Capture the cell that displays the provided text and extract its [x, y] central coordinate. 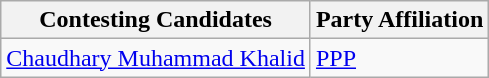
Contesting Candidates [156, 20]
Party Affiliation [399, 20]
Chaudhary Muhammad Khalid [156, 58]
PPP [399, 58]
